Identify which cell holds the provided text, then report its [X, Y] central coordinate. 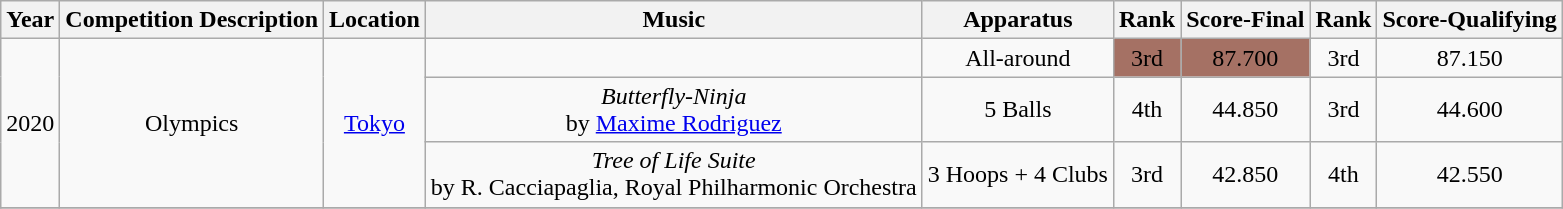
Apparatus [1018, 20]
42.850 [1246, 174]
Score-Final [1246, 20]
5 Balls [1018, 110]
Olympics [192, 123]
3 Hoops + 4 Clubs [1018, 174]
Tree of Life Suite by R. Cacciapaglia, Royal Philharmonic Orchestra [674, 174]
44.850 [1246, 110]
Location [375, 20]
Year [30, 20]
87.150 [1470, 58]
Tokyo [375, 123]
Music [674, 20]
44.600 [1470, 110]
Butterfly-Ninja by Maxime Rodriguez [674, 110]
42.550 [1470, 174]
Competition Description [192, 20]
2020 [30, 123]
Score-Qualifying [1470, 20]
87.700 [1246, 58]
All-around [1018, 58]
